Pinpoint the cell where the given text exists, returning its (x, y) midpoint coordinate. 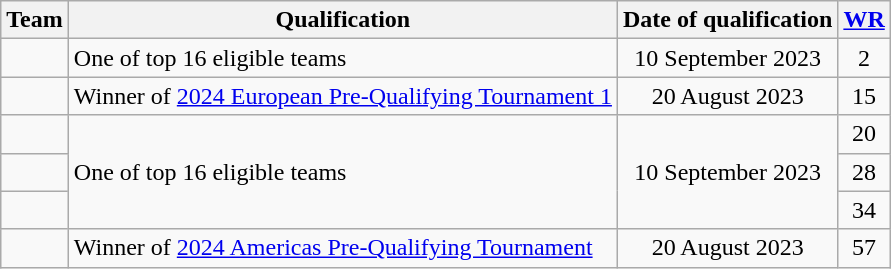
28 (864, 172)
Qualification (342, 20)
34 (864, 210)
Winner of 2024 European Pre-Qualifying Tournament 1 (342, 96)
2 (864, 58)
Team (35, 20)
15 (864, 96)
57 (864, 248)
20 (864, 134)
Winner of 2024 Americas Pre-Qualifying Tournament (342, 248)
Date of qualification (727, 20)
WR (864, 20)
